Locate the cell with the specified text and output its [X, Y] center coordinate. 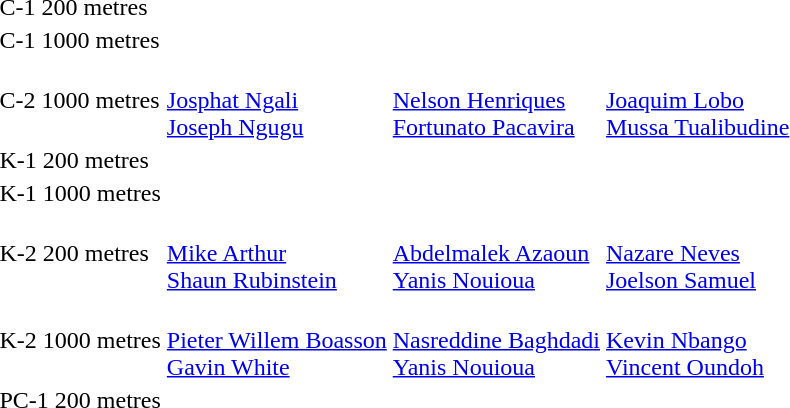
Pieter Willem BoassonGavin White [276, 340]
Nasreddine BaghdadiYanis Nouioua [496, 340]
Josphat NgaliJoseph Ngugu [276, 100]
Mike ArthurShaun Rubinstein [276, 253]
Abdelmalek AzaounYanis Nouioua [496, 253]
Nelson HenriquesFortunato Pacavira [496, 100]
